Capture the cell that displays the provided text and extract its [X, Y] central coordinate. 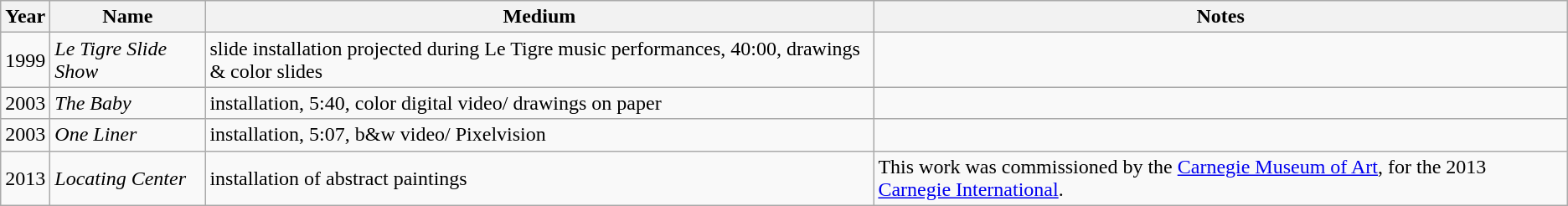
Year [25, 17]
The Baby [127, 103]
Le Tigre Slide Show [127, 60]
slide installation projected during Le Tigre music performances, 40:00, drawings & color slides [539, 60]
One Liner [127, 135]
Medium [539, 17]
installation, 5:07, b&w video/ Pixelvision [539, 135]
installation, 5:40, color digital video/ drawings on paper [539, 103]
Notes [1220, 17]
This work was commissioned by the Carnegie Museum of Art, for the 2013 Carnegie International. [1220, 178]
Locating Center [127, 178]
2013 [25, 178]
1999 [25, 60]
Name [127, 17]
installation of abstract paintings [539, 178]
